Capture the cell that displays the provided text and extract its (X, Y) central coordinate. 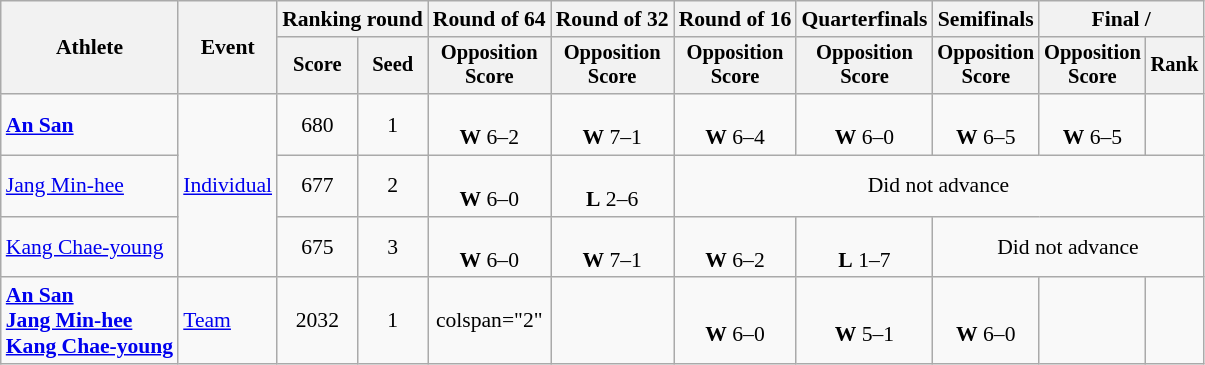
Final / (1121, 19)
W 6–4 (736, 124)
Round of 64 (490, 19)
L 1–7 (864, 248)
Team (228, 322)
2032 (318, 322)
Seed (393, 66)
Quarterfinals (864, 19)
Rank (1175, 66)
An SanJang Min-heeKang Chae-young (90, 322)
677 (318, 186)
Score (318, 66)
Ranking round (352, 19)
Round of 32 (612, 19)
Athlete (90, 48)
2 (393, 186)
L 2–6 (612, 186)
3 (393, 248)
680 (318, 124)
Semifinals (986, 19)
Round of 16 (736, 19)
675 (318, 248)
Kang Chae-young (90, 248)
Jang Min-hee (90, 186)
colspan="2" (490, 322)
Individual (228, 186)
W 5–1 (864, 322)
An San (90, 124)
Event (228, 48)
